Detect which cell encompasses the target text, then output its [X, Y] center coordinate. 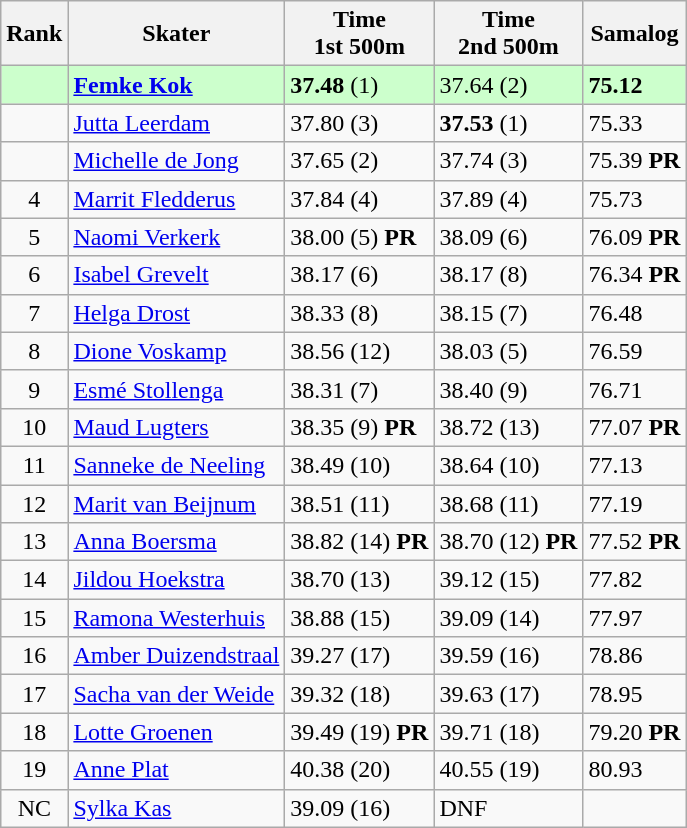
37.48 (1) [360, 85]
Time 2nd 500m [508, 34]
38.88 (15) [360, 618]
38.70 (12) PR [508, 542]
80.93 [634, 770]
78.95 [634, 694]
75.33 [634, 123]
40.38 (20) [360, 770]
8 [34, 351]
12 [34, 503]
38.68 (11) [508, 503]
Dione Voskamp [176, 351]
5 [34, 237]
Marrit Fledderus [176, 199]
38.35 (9) PR [360, 427]
Time 1st 500m [360, 34]
37.80 (3) [360, 123]
76.71 [634, 389]
Naomi Verkerk [176, 237]
75.73 [634, 199]
17 [34, 694]
6 [34, 275]
15 [34, 618]
Jildou Hoekstra [176, 580]
38.17 (6) [360, 275]
39.09 (14) [508, 618]
38.49 (10) [360, 465]
37.84 (4) [360, 199]
14 [34, 580]
DNF [508, 808]
Sanneke de Neeling [176, 465]
38.70 (13) [360, 580]
Esmé Stollenga [176, 389]
7 [34, 313]
77.52 PR [634, 542]
19 [34, 770]
76.48 [634, 313]
38.82 (14) PR [360, 542]
Isabel Grevelt [176, 275]
76.09 PR [634, 237]
37.53 (1) [508, 123]
77.97 [634, 618]
4 [34, 199]
39.63 (17) [508, 694]
11 [34, 465]
Rank [34, 34]
Anne Plat [176, 770]
Sylka Kas [176, 808]
38.64 (10) [508, 465]
Skater [176, 34]
38.31 (7) [360, 389]
37.89 (4) [508, 199]
77.82 [634, 580]
39.59 (16) [508, 656]
NC [34, 808]
77.19 [634, 503]
16 [34, 656]
38.40 (9) [508, 389]
39.32 (18) [360, 694]
Amber Duizendstraal [176, 656]
Femke Kok [176, 85]
38.56 (12) [360, 351]
Maud Lugters [176, 427]
Marit van Beijnum [176, 503]
38.51 (11) [360, 503]
Ramona Westerhuis [176, 618]
38.17 (8) [508, 275]
38.72 (13) [508, 427]
13 [34, 542]
40.55 (19) [508, 770]
77.07 PR [634, 427]
38.33 (8) [360, 313]
Samalog [634, 34]
37.65 (2) [360, 161]
10 [34, 427]
37.74 (3) [508, 161]
38.00 (5) PR [360, 237]
39.09 (16) [360, 808]
Helga Drost [176, 313]
78.86 [634, 656]
75.12 [634, 85]
39.12 (15) [508, 580]
39.71 (18) [508, 732]
Anna Boersma [176, 542]
75.39 PR [634, 161]
18 [34, 732]
37.64 (2) [508, 85]
76.34 PR [634, 275]
39.49 (19) PR [360, 732]
Michelle de Jong [176, 161]
77.13 [634, 465]
76.59 [634, 351]
79.20 PR [634, 732]
Sacha van der Weide [176, 694]
Jutta Leerdam [176, 123]
Lotte Groenen [176, 732]
39.27 (17) [360, 656]
38.09 (6) [508, 237]
38.03 (5) [508, 351]
38.15 (7) [508, 313]
9 [34, 389]
